For the text-containing cell, return its midpoint in [x, y] coordinate format. 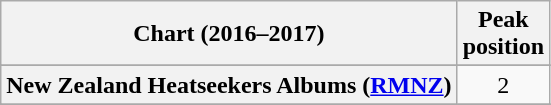
Peak position [503, 34]
Chart (2016–2017) [229, 34]
New Zealand Heatseekers Albums (RMNZ) [229, 85]
2 [503, 85]
